Return the [x, y] coordinate for the center point of the cell that contains the specified text.  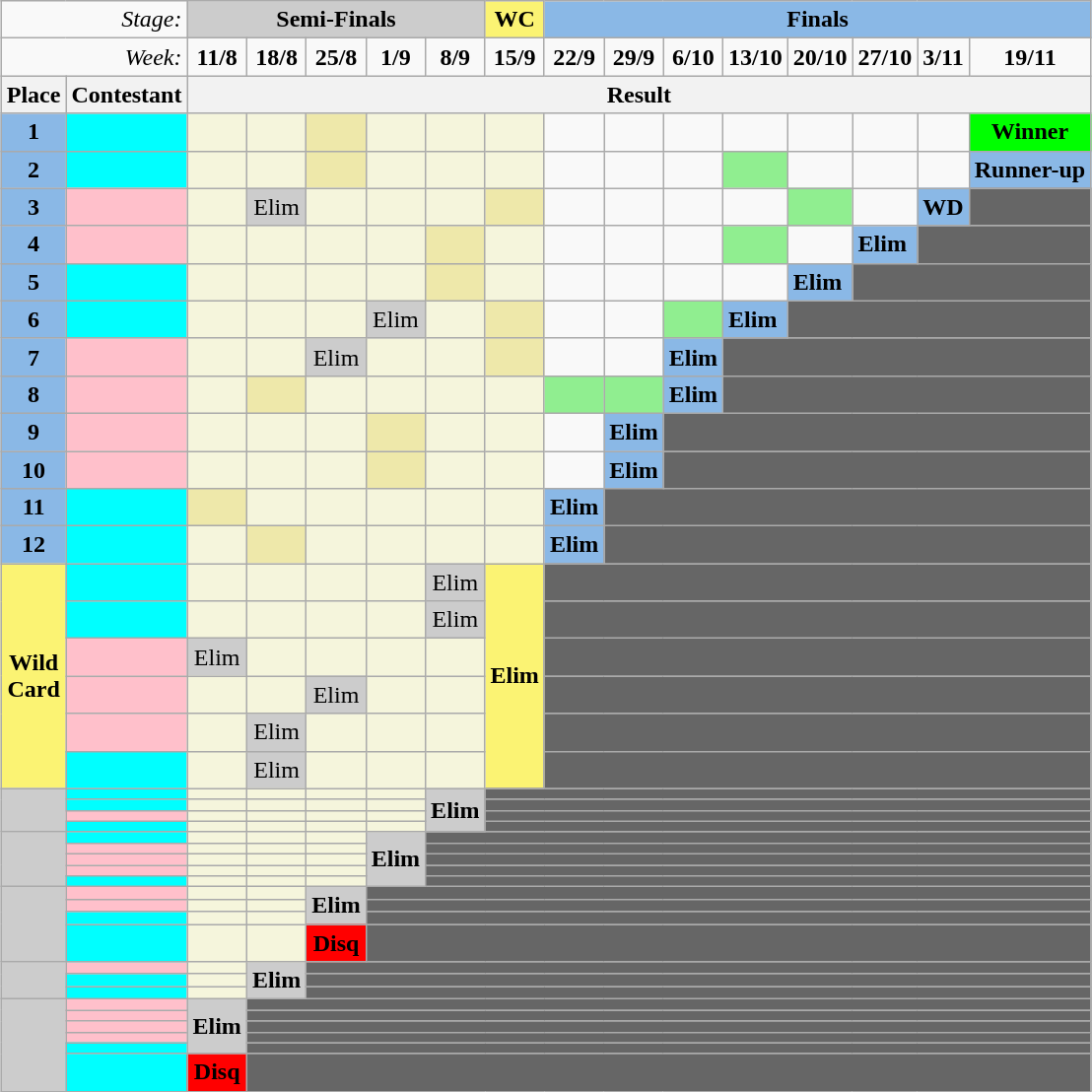
15/9 [514, 57]
4 [34, 244]
20/10 [820, 57]
9 [34, 432]
11/8 [217, 57]
Result [639, 95]
2 [34, 170]
19/11 [1030, 57]
8/9 [455, 57]
25/8 [336, 57]
11 [34, 508]
WC [514, 20]
1 [34, 132]
Runner-up [1030, 170]
22/9 [574, 57]
7 [34, 357]
1/9 [395, 57]
Week: [95, 57]
WildCard [34, 676]
6/10 [693, 57]
3 [34, 207]
Contestant [126, 95]
6 [34, 319]
3/11 [943, 57]
Winner [1030, 132]
Finals [817, 20]
Stage: [95, 20]
13/10 [756, 57]
8 [34, 394]
WD [943, 207]
5 [34, 282]
10 [34, 470]
Place [34, 95]
18/8 [276, 57]
12 [34, 545]
27/10 [885, 57]
29/9 [634, 57]
Semi-Finals [336, 20]
